Identify which cell holds the provided text, then report its [X, Y] central coordinate. 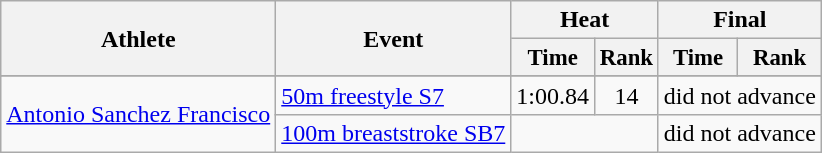
Final [740, 20]
Heat [585, 20]
Athlete [138, 39]
Event [394, 39]
1:00.84 [553, 95]
Antonio Sanchez Francisco [138, 114]
100m breaststroke SB7 [394, 133]
50m freestyle S7 [394, 95]
14 [627, 95]
